For the text-containing cell, return its midpoint in (x, y) coordinate format. 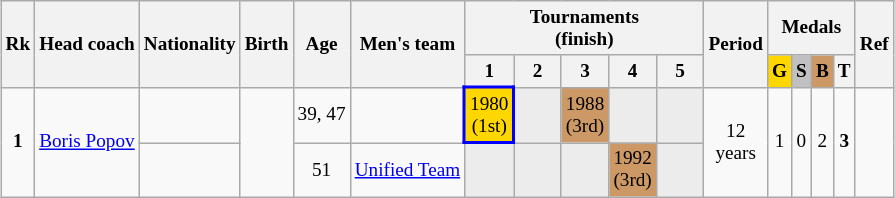
39, 47 (322, 115)
Age (322, 44)
Medals (811, 28)
Rk (18, 44)
12years (736, 142)
0 (801, 142)
4 (633, 71)
S (801, 71)
Head coach (88, 44)
51 (322, 170)
Unified Team (408, 170)
1992(3rd) (633, 170)
Men's team (408, 44)
Period (736, 44)
B (822, 71)
Nationality (190, 44)
5 (680, 71)
Tournaments(finish) (584, 28)
1988(3rd) (585, 115)
1980(1st) (490, 115)
G (779, 71)
Boris Popov (88, 142)
Birth (266, 44)
Ref (874, 44)
T (844, 71)
